Search for the cell housing the specified text and yield its [X, Y] center coordinate. 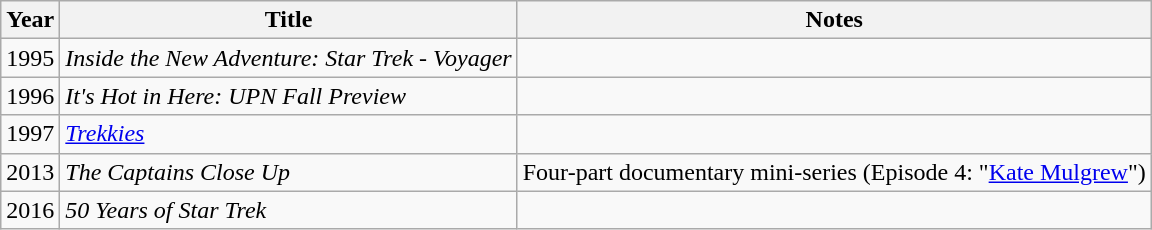
Inside the New Adventure: Star Trek - Voyager [288, 58]
1996 [30, 96]
2016 [30, 210]
It's Hot in Here: UPN Fall Preview [288, 96]
1995 [30, 58]
1997 [30, 134]
Trekkies [288, 134]
Year [30, 20]
Title [288, 20]
The Captains Close Up [288, 172]
50 Years of Star Trek [288, 210]
Four-part documentary mini-series (Episode 4: "Kate Mulgrew") [834, 172]
Notes [834, 20]
2013 [30, 172]
